Provide the (x, y) coordinate of the cell's center where the given text is located.  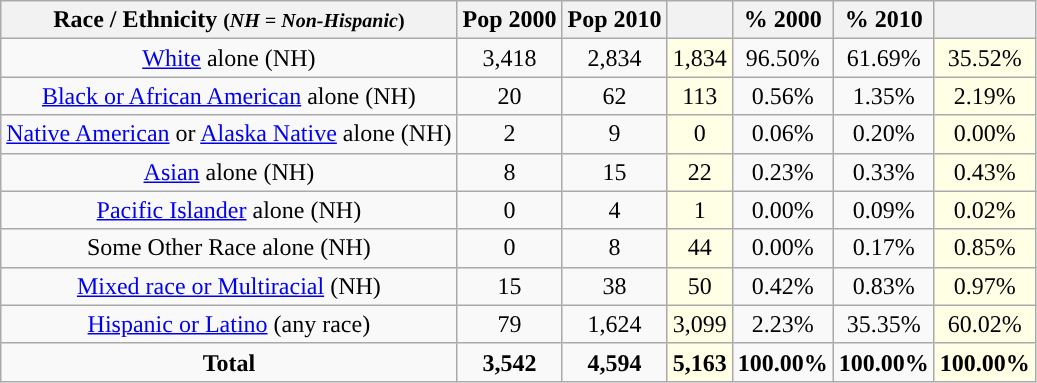
20 (510, 96)
61.69% (884, 58)
White alone (NH) (229, 58)
0.43% (984, 172)
2,834 (614, 58)
0.20% (884, 134)
0.17% (884, 248)
35.52% (984, 58)
0.02% (984, 210)
1,834 (700, 58)
0.56% (782, 96)
35.35% (884, 324)
62 (614, 96)
3,542 (510, 362)
5,163 (700, 362)
0.33% (884, 172)
96.50% (782, 58)
3,418 (510, 58)
60.02% (984, 324)
2 (510, 134)
50 (700, 286)
Total (229, 362)
113 (700, 96)
4 (614, 210)
0.83% (884, 286)
1 (700, 210)
4,594 (614, 362)
0.42% (782, 286)
1,624 (614, 324)
1.35% (884, 96)
3,099 (700, 324)
38 (614, 286)
Pop 2010 (614, 20)
Black or African American alone (NH) (229, 96)
44 (700, 248)
Pacific Islander alone (NH) (229, 210)
2.19% (984, 96)
Pop 2000 (510, 20)
% 2000 (782, 20)
22 (700, 172)
Race / Ethnicity (NH = Non-Hispanic) (229, 20)
Asian alone (NH) (229, 172)
0.09% (884, 210)
% 2010 (884, 20)
0.97% (984, 286)
9 (614, 134)
Some Other Race alone (NH) (229, 248)
0.23% (782, 172)
2.23% (782, 324)
0.06% (782, 134)
0.85% (984, 248)
Mixed race or Multiracial (NH) (229, 286)
Hispanic or Latino (any race) (229, 324)
Native American or Alaska Native alone (NH) (229, 134)
79 (510, 324)
